Determine the [x, y] coordinate at the center of the cell enclosing the given text.  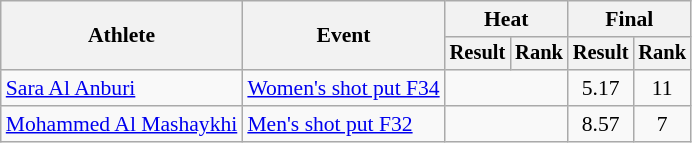
Sara Al Anburi [122, 88]
8.57 [601, 124]
Athlete [122, 36]
Women's shot put F34 [343, 88]
Men's shot put F32 [343, 124]
Event [343, 36]
11 [662, 88]
7 [662, 124]
Heat [506, 19]
5.17 [601, 88]
Final [630, 19]
Mohammed Al Mashaykhi [122, 124]
